For the text-containing cell, return its midpoint in (x, y) coordinate format. 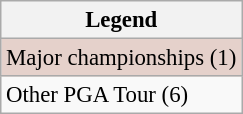
Legend (122, 20)
Major championships (1) (122, 58)
Other PGA Tour (6) (122, 95)
